Determine the [X, Y] coordinate at the center of the cell enclosing the given text.  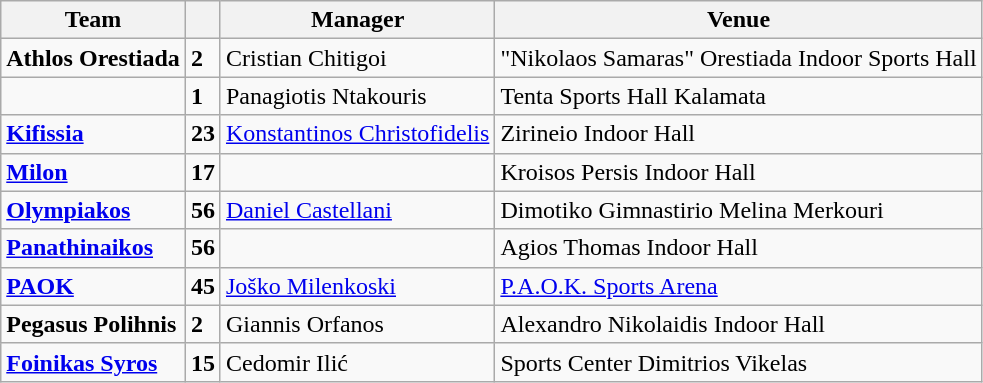
Alexandro Nikolaidis Indoor Hall [738, 324]
Sports Center Dimitrios Vikelas [738, 362]
Team [94, 20]
1 [202, 96]
Tenta Sports Hall Kalamata [738, 96]
Venue [738, 20]
Panathinaikos [94, 248]
"Nikolaos Samaras" Orestiada Indoor Sports Hall [738, 58]
Konstantinos Christofidelis [357, 134]
17 [202, 172]
23 [202, 134]
Olympiakos [94, 210]
Daniel Castellani [357, 210]
Agios Thomas Indoor Hall [738, 248]
Manager [357, 20]
Milon [94, 172]
Zirineio Indoor Hall [738, 134]
Pegasus Polihnis [94, 324]
Panagiotis Ntakouris [357, 96]
Athlos Orestiada [94, 58]
45 [202, 286]
Kroisos Persis Indoor Hall [738, 172]
P.A.O.K. Sports Arena [738, 286]
Cedomir Ilić [357, 362]
Cristian Chitigoi [357, 58]
Dimotiko Gimnastirio Melina Merkouri [738, 210]
Joško Milenkoski [357, 286]
Giannis Orfanos [357, 324]
15 [202, 362]
Foinikas Syros [94, 362]
Kifissia [94, 134]
PAOK [94, 286]
